For the text-containing cell, return its midpoint in [X, Y] coordinate format. 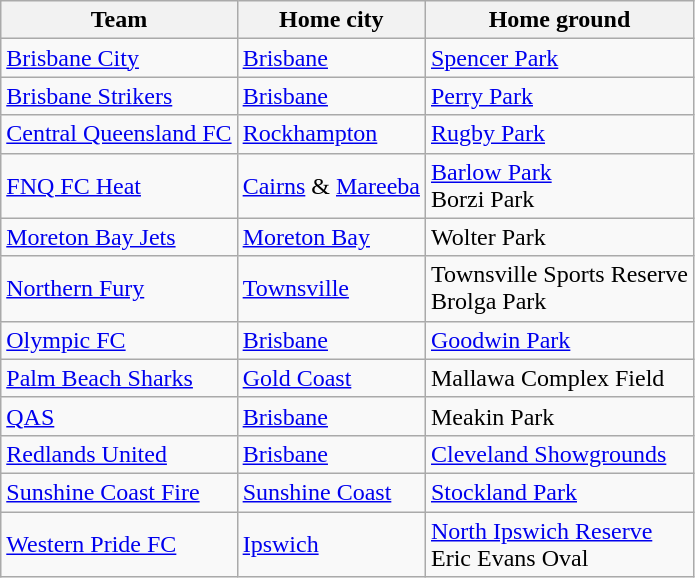
Brisbane Strikers [119, 96]
Stockland Park [559, 492]
Perry Park [559, 96]
Western Pride FC [119, 544]
Mallawa Complex Field [559, 378]
Spencer Park [559, 58]
Wolter Park [559, 237]
FNQ FC Heat [119, 186]
North Ipswich Reserve Eric Evans Oval [559, 544]
Sunshine Coast [331, 492]
Barlow Park Borzi Park [559, 186]
Gold Coast [331, 378]
Ipswich [331, 544]
Brisbane City [119, 58]
Moreton Bay [331, 237]
Home ground [559, 20]
QAS [119, 416]
Townsville [331, 288]
Home city [331, 20]
Central Queensland FC [119, 134]
Sunshine Coast Fire [119, 492]
Olympic FC [119, 340]
Redlands United [119, 454]
Meakin Park [559, 416]
Rockhampton [331, 134]
Goodwin Park [559, 340]
Team [119, 20]
Rugby Park [559, 134]
Townsville Sports Reserve Brolga Park [559, 288]
Northern Fury [119, 288]
Cleveland Showgrounds [559, 454]
Cairns & Mareeba [331, 186]
Palm Beach Sharks [119, 378]
Moreton Bay Jets [119, 237]
